Return [X, Y] of the center of cell containing provided text 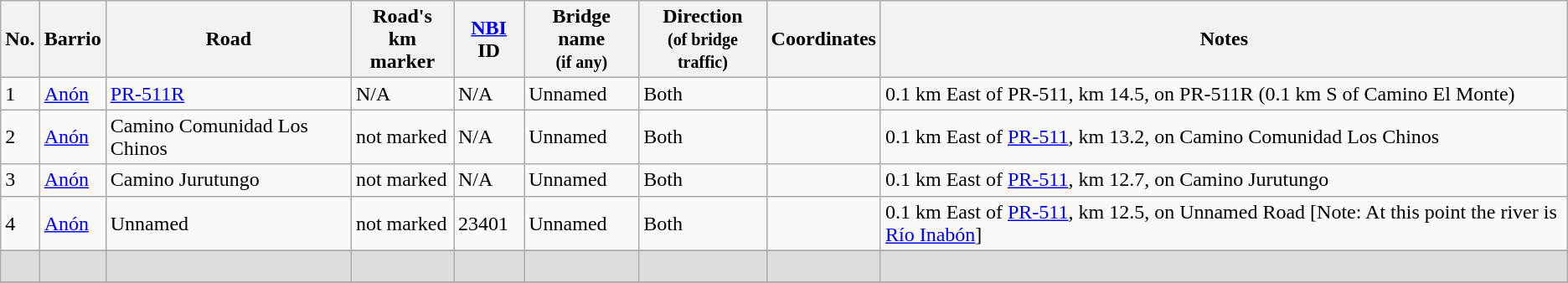
Bridge name (if any) [581, 39]
Camino Comunidad Los Chinos [228, 137]
0.1 km East of PR-511, km 12.7, on Camino Jurutungo [1224, 180]
No. [20, 39]
23401 [489, 223]
0.1 km East of PR-511, km 13.2, on Camino Comunidad Los Chinos [1224, 137]
Camino Jurutungo [228, 180]
0.1 km East of PR-511, km 12.5, on Unnamed Road [Note: At this point the river is Río Inabón] [1224, 223]
Road'skm marker [402, 39]
PR-511R [228, 94]
4 [20, 223]
Coordinates [823, 39]
2 [20, 137]
1 [20, 94]
Direction (of bridge traffic) [703, 39]
NBI ID [489, 39]
3 [20, 180]
Notes [1224, 39]
Barrio [72, 39]
0.1 km East of PR-511, km 14.5, on PR-511R (0.1 km S of Camino El Monte) [1224, 94]
Road [228, 39]
